Provide the [x, y] coordinate of the cell's center where the given text is located.  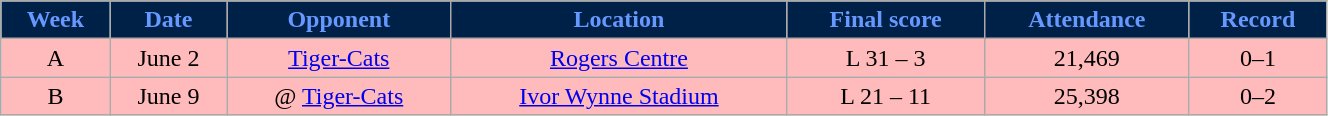
Rogers Centre [619, 58]
@ Tiger-Cats [339, 96]
June 9 [168, 96]
Location [619, 20]
Week [56, 20]
0–2 [1258, 96]
Ivor Wynne Stadium [619, 96]
Record [1258, 20]
Opponent [339, 20]
21,469 [1086, 58]
Tiger-Cats [339, 58]
Attendance [1086, 20]
B [56, 96]
June 2 [168, 58]
L 21 – 11 [886, 96]
A [56, 58]
L 31 – 3 [886, 58]
25,398 [1086, 96]
Date [168, 20]
Final score [886, 20]
0–1 [1258, 58]
